Detect which cell encompasses the target text, then output its [x, y] center coordinate. 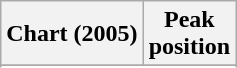
Peakposition [189, 34]
Chart (2005) [72, 34]
